Return the (x, y) coordinate for the center point of the cell that contains the specified text.  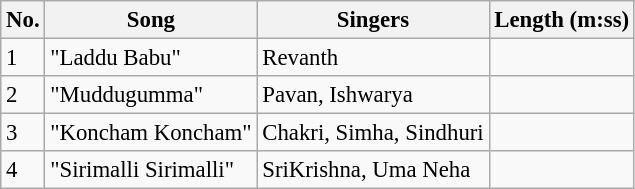
"Muddugumma" (151, 95)
No. (23, 20)
"Sirimalli Sirimalli" (151, 170)
1 (23, 58)
Song (151, 20)
Revanth (373, 58)
2 (23, 95)
3 (23, 133)
Length (m:ss) (562, 20)
"Koncham Koncham" (151, 133)
4 (23, 170)
Pavan, Ishwarya (373, 95)
Singers (373, 20)
SriKrishna, Uma Neha (373, 170)
"Laddu Babu" (151, 58)
Chakri, Simha, Sindhuri (373, 133)
